Scan for the cell matching the given text and deliver its [x, y] coordinate at center. 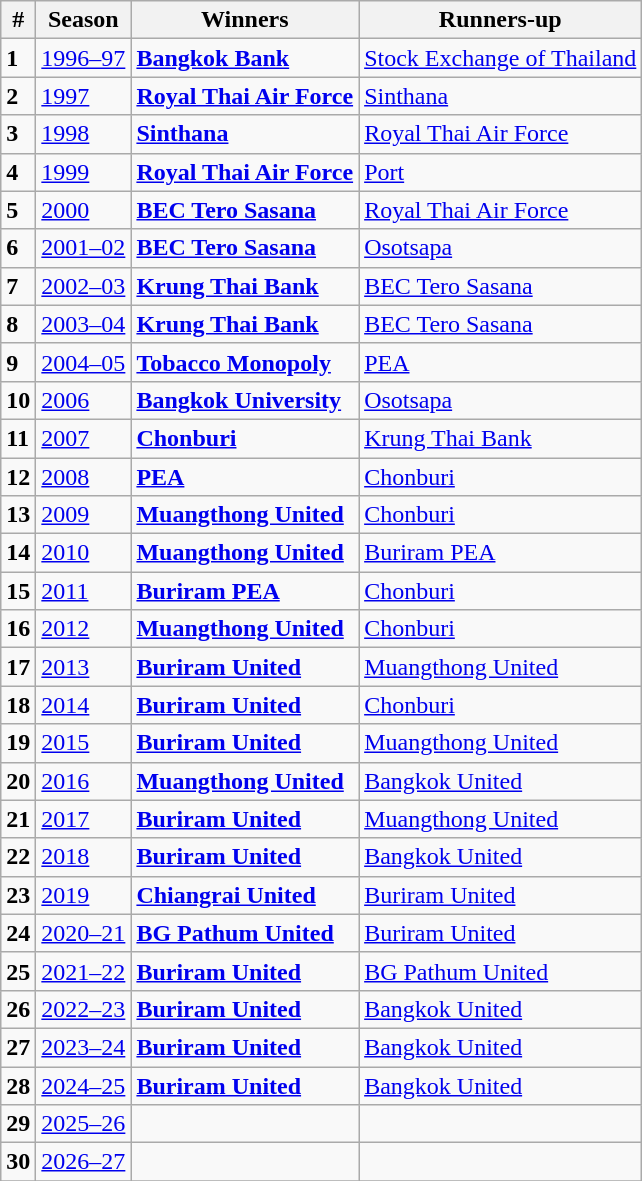
2014 [84, 705]
2011 [84, 591]
22 [18, 857]
1998 [84, 134]
19 [18, 743]
Chiangrai United [245, 895]
5 [18, 210]
2000 [84, 210]
2016 [84, 781]
18 [18, 705]
29 [18, 1124]
20 [18, 781]
# [18, 20]
2022–23 [84, 1009]
Stock Exchange of Thailand [500, 58]
27 [18, 1047]
4 [18, 172]
2001–02 [84, 248]
2021–22 [84, 971]
2025–26 [84, 1124]
15 [18, 591]
7 [18, 286]
1996–97 [84, 58]
Port [500, 172]
25 [18, 971]
2018 [84, 857]
9 [18, 362]
2017 [84, 819]
2019 [84, 895]
Winners [245, 20]
2026–27 [84, 1162]
Runners-up [500, 20]
2007 [84, 438]
2013 [84, 667]
14 [18, 553]
2015 [84, 743]
8 [18, 324]
2023–24 [84, 1047]
Tobacco Monopoly [245, 362]
2 [18, 96]
1997 [84, 96]
12 [18, 477]
2008 [84, 477]
2003–04 [84, 324]
10 [18, 400]
2020–21 [84, 933]
Bangkok University [245, 400]
Bangkok Bank [245, 58]
2006 [84, 400]
2002–03 [84, 286]
6 [18, 248]
Season [84, 20]
21 [18, 819]
2010 [84, 553]
13 [18, 515]
28 [18, 1085]
2024–25 [84, 1085]
30 [18, 1162]
26 [18, 1009]
2004–05 [84, 362]
3 [18, 134]
16 [18, 629]
2012 [84, 629]
2009 [84, 515]
24 [18, 933]
1999 [84, 172]
23 [18, 895]
1 [18, 58]
11 [18, 438]
17 [18, 667]
